Determine the [X, Y] coordinate at the center of the cell enclosing the given text.  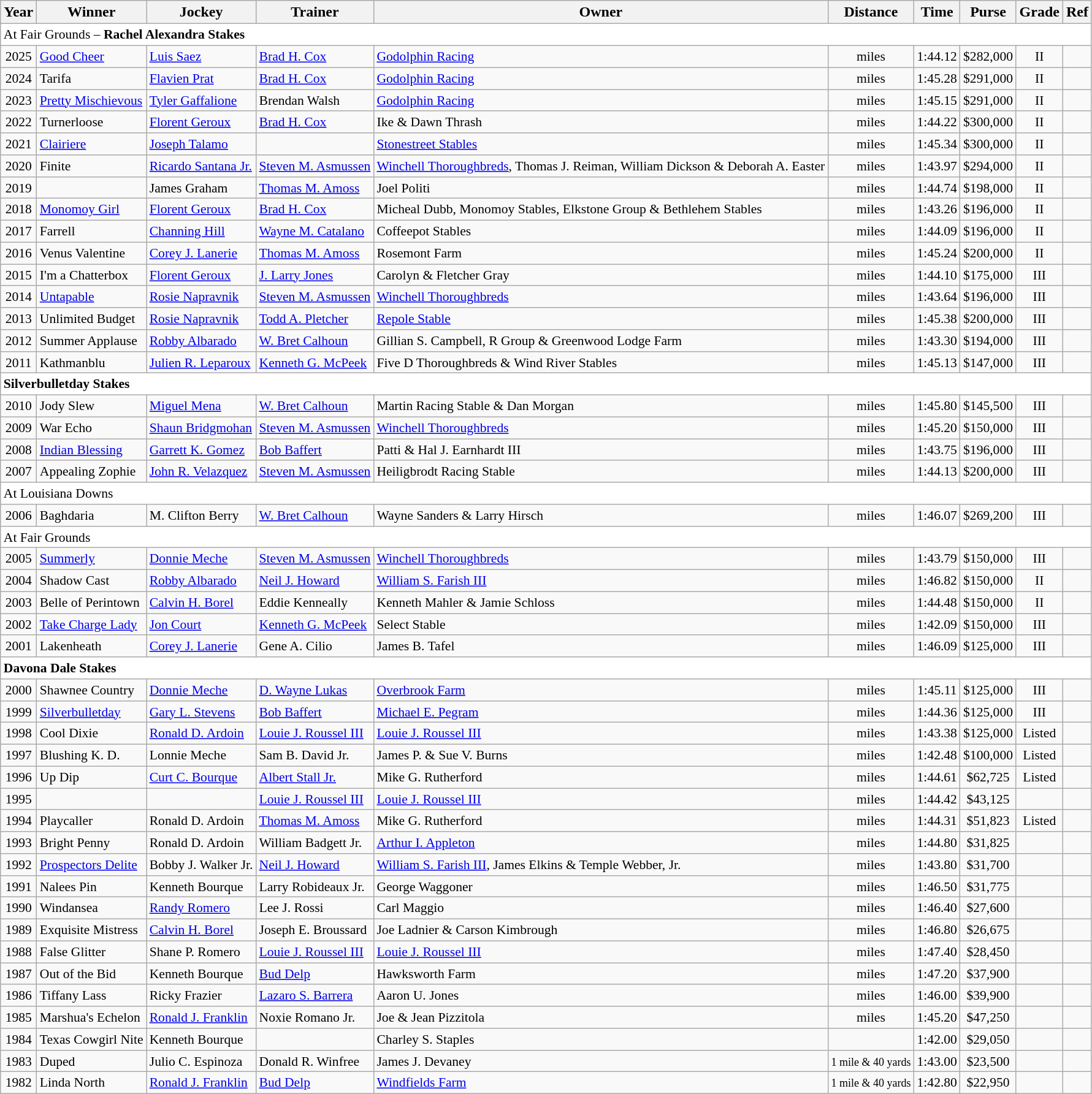
$37,900 [988, 974]
Carolyn & Fletcher Gray [601, 275]
Summer Applause [92, 341]
Hawksworth Farm [601, 974]
Monomoy Girl [92, 210]
William S. Farish III, James Elkins & Temple Webber, Jr. [601, 865]
2010 [18, 406]
1:42.48 [937, 755]
$269,200 [988, 515]
1:43.00 [937, 1061]
Tarifa [92, 78]
J. Larry Jones [315, 275]
Summerly [92, 559]
1990 [18, 908]
1994 [18, 821]
Untapable [92, 297]
1983 [18, 1061]
2014 [18, 297]
1:45.13 [937, 362]
James J. Devaney [601, 1061]
Jody Slew [92, 406]
2013 [18, 319]
1:44.80 [937, 843]
1:45.15 [937, 101]
1998 [18, 734]
Gillian S. Campbell, R Group & Greenwood Lodge Farm [601, 341]
Farrell [92, 231]
1:42.80 [937, 1083]
Cool Dixie [92, 734]
1987 [18, 974]
William S. Farish III [601, 580]
Belle of Perintown [92, 602]
Texas Cowgirl Nite [92, 1039]
$31,700 [988, 865]
Tiffany Lass [92, 995]
Joel Politi [601, 188]
$23,500 [988, 1061]
Purse [988, 12]
Ref [1077, 12]
1:43.64 [937, 297]
Joe Ladnier & Carson Kimbrough [601, 930]
1:45.28 [937, 78]
2016 [18, 253]
2005 [18, 559]
2018 [18, 210]
2000 [18, 690]
Joseph Talamo [201, 144]
$147,000 [988, 362]
2024 [18, 78]
Finite [92, 166]
1:43.97 [937, 166]
Ricardo Santana Jr. [201, 166]
2021 [18, 144]
$51,823 [988, 821]
I'm a Chatterbox [92, 275]
2012 [18, 341]
Grade [1039, 12]
Repole Stable [601, 319]
Noxie Romano Jr. [315, 1017]
1:42.09 [937, 625]
1:43.26 [937, 210]
Shane P. Romero [201, 952]
Out of the Bid [92, 974]
Flavien Prat [201, 78]
2009 [18, 428]
1:43.30 [937, 341]
1:44.48 [937, 602]
Exquisite Mistress [92, 930]
Take Charge Lady [92, 625]
Blushing K. D. [92, 755]
War Echo [92, 428]
$43,125 [988, 799]
William Badgett Jr. [315, 843]
1:43.80 [937, 865]
Martin Racing Stable & Dan Morgan [601, 406]
Ricky Frazier [201, 995]
Gene A. Cilio [315, 646]
1:45.80 [937, 406]
1:44.13 [937, 471]
$22,950 [988, 1083]
Bobby J. Walker Jr. [201, 865]
1982 [18, 1083]
Silverbulletday Stakes [546, 384]
John R. Velazquez [201, 471]
Appealing Zophie [92, 471]
Kenneth Mahler & Jamie Schloss [601, 602]
Shadow Cast [92, 580]
Rosemont Farm [601, 253]
1:45.34 [937, 144]
Duped [92, 1061]
Silverbulletday [92, 712]
1:44.74 [937, 188]
$31,825 [988, 843]
$47,250 [988, 1017]
2015 [18, 275]
1:44.22 [937, 122]
$29,050 [988, 1039]
Brendan Walsh [315, 101]
1999 [18, 712]
1991 [18, 886]
Channing Hill [201, 231]
1:47.40 [937, 952]
2001 [18, 646]
2006 [18, 515]
Lonnie Meche [201, 755]
George Waggoner [601, 886]
1:46.82 [937, 580]
At Fair Grounds [546, 537]
2002 [18, 625]
James P. & Sue V. Burns [601, 755]
Bright Penny [92, 843]
2017 [18, 231]
Playcaller [92, 821]
1:45.38 [937, 319]
$175,000 [988, 275]
Arthur I. Appleton [601, 843]
1996 [18, 777]
1:44.31 [937, 821]
$294,000 [988, 166]
Eddie Kenneally [315, 602]
Stonestreet Stables [601, 144]
Wayne M. Catalano [315, 231]
Lazaro S. Barrera [315, 995]
Tyler Gaffalione [201, 101]
1:43.79 [937, 559]
Carl Maggio [601, 908]
1:44.36 [937, 712]
1997 [18, 755]
$194,000 [988, 341]
1993 [18, 843]
Miguel Mena [201, 406]
Julio C. Espinoza [201, 1061]
Prospectors Delite [92, 865]
Davona Dale Stakes [546, 668]
2022 [18, 122]
Lee J. Rossi [315, 908]
Lakenheath [92, 646]
1:43.75 [937, 450]
Kathmanblu [92, 362]
1986 [18, 995]
Albert Stall Jr. [315, 777]
1:46.80 [937, 930]
Windansea [92, 908]
$145,500 [988, 406]
Aaron U. Jones [601, 995]
Donald R. Winfree [315, 1061]
Wayne Sanders & Larry Hirsch [601, 515]
James B. Tafel [601, 646]
Julien R. Leparoux [201, 362]
Patti & Hal J. Earnhardt III [601, 450]
Clairiere [92, 144]
$28,450 [988, 952]
Five D Thoroughbreds & Wind River Stables [601, 362]
2007 [18, 471]
1:43.38 [937, 734]
Turnerloose [92, 122]
Charley S. Staples [601, 1039]
$62,725 [988, 777]
Owner [601, 12]
1:46.00 [937, 995]
Heiligbrodt Racing Stable [601, 471]
1:45.24 [937, 253]
2020 [18, 166]
Sam B. David Jr. [315, 755]
D. Wayne Lukas [315, 690]
2025 [18, 56]
Baghdaria [92, 515]
$26,675 [988, 930]
Coffeepot Stables [601, 231]
2011 [18, 362]
Unlimited Budget [92, 319]
$198,000 [988, 188]
Todd A. Pletcher [315, 319]
1:46.40 [937, 908]
$39,900 [988, 995]
2004 [18, 580]
Winchell Thoroughbreds, Thomas J. Reiman, William Dickson & Deborah A. Easter [601, 166]
$27,600 [988, 908]
1992 [18, 865]
Windfields Farm [601, 1083]
1:44.10 [937, 275]
Shaun Bridgmohan [201, 428]
Curt C. Bourque [201, 777]
False Glitter [92, 952]
1:44.42 [937, 799]
Joe & Jean Pizzitola [601, 1017]
Micheal Dubb, Monomoy Stables, Elkstone Group & Bethlehem Stables [601, 210]
1:46.09 [937, 646]
Larry Robideaux Jr. [315, 886]
1995 [18, 799]
Ike & Dawn Thrash [601, 122]
Linda North [92, 1083]
Garrett K. Gomez [201, 450]
2008 [18, 450]
1:46.50 [937, 886]
M. Clifton Berry [201, 515]
Gary L. Stevens [201, 712]
1:47.20 [937, 974]
$31,775 [988, 886]
1:46.07 [937, 515]
2019 [18, 188]
At Louisiana Downs [546, 493]
Trainer [315, 12]
Indian Blessing [92, 450]
Good Cheer [92, 56]
Randy Romero [201, 908]
Joseph E. Broussard [315, 930]
Jockey [201, 12]
1:42.00 [937, 1039]
2023 [18, 101]
1984 [18, 1039]
Luis Saez [201, 56]
1989 [18, 930]
2003 [18, 602]
Nalees Pin [92, 886]
Jon Court [201, 625]
Distance [871, 12]
Year [18, 12]
1985 [18, 1017]
Michael E. Pegram [601, 712]
1:45.11 [937, 690]
$100,000 [988, 755]
At Fair Grounds – Rachel Alexandra Stakes [546, 35]
1:44.09 [937, 231]
Pretty Mischievous [92, 101]
Select Stable [601, 625]
Venus Valentine [92, 253]
Overbrook Farm [601, 690]
$282,000 [988, 56]
1:44.61 [937, 777]
Time [937, 12]
1:44.12 [937, 56]
Marshua's Echelon [92, 1017]
Up Dip [92, 777]
James Graham [201, 188]
1988 [18, 952]
Shawnee Country [92, 690]
Winner [92, 12]
